Pinpoint the cell where the given text exists, returning its (X, Y) midpoint coordinate. 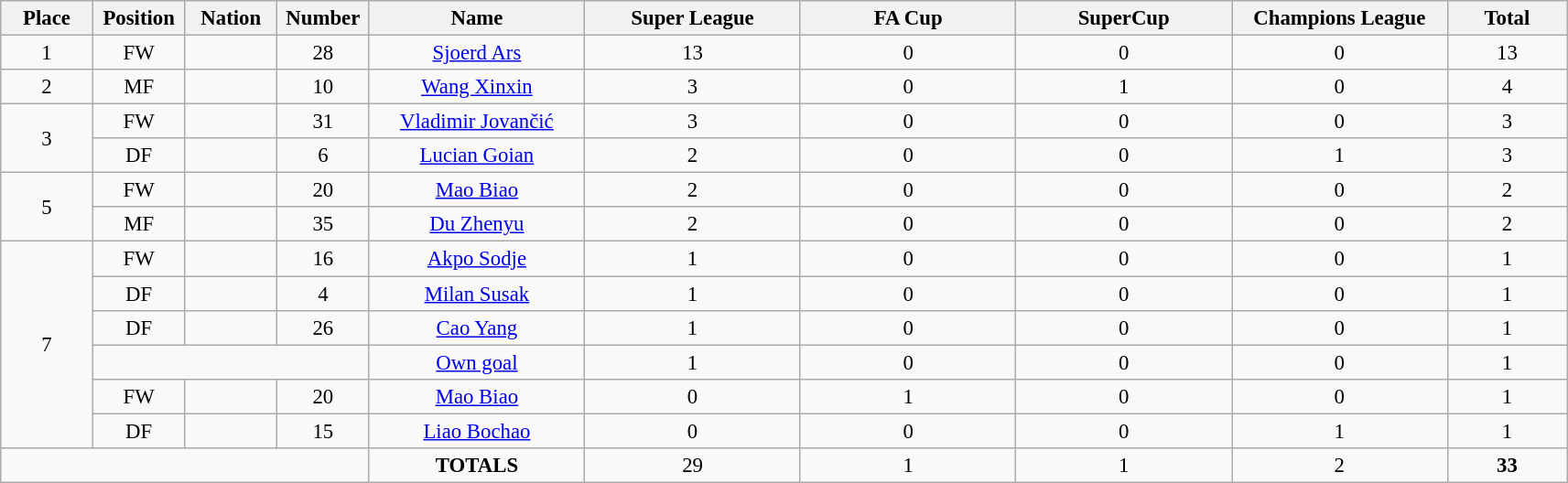
Du Zhenyu (477, 224)
FA Cup (908, 18)
10 (324, 87)
SuperCup (1124, 18)
Place (48, 18)
29 (693, 466)
Total (1507, 18)
Position (139, 18)
16 (324, 259)
Own goal (477, 362)
Cao Yang (477, 327)
Nation (231, 18)
Champions League (1340, 18)
Super League (693, 18)
31 (324, 122)
Name (477, 18)
TOTALS (477, 466)
15 (324, 431)
35 (324, 224)
Akpo Sodje (477, 259)
Milan Susak (477, 294)
Number (324, 18)
Liao Bochao (477, 431)
6 (324, 156)
5 (48, 207)
28 (324, 53)
7 (48, 345)
Lucian Goian (477, 156)
26 (324, 327)
33 (1507, 466)
Wang Xinxin (477, 87)
Vladimir Jovančić (477, 122)
Sjoerd Ars (477, 53)
